Return [X, Y] of the center of cell containing provided text 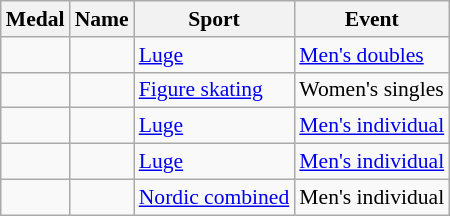
Name [102, 19]
Figure skating [214, 90]
Men's doubles [372, 55]
Women's singles [372, 90]
Medal [36, 19]
Sport [214, 19]
Nordic combined [214, 197]
Event [372, 19]
